From the cell containing the given text, extract its center point as [x, y] coordinate. 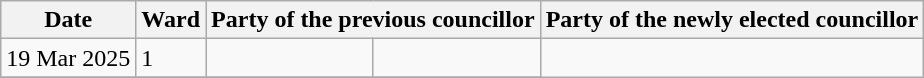
Party of the previous councillor [374, 20]
Ward [171, 20]
19 Mar 2025 [68, 58]
1 [171, 58]
Party of the newly elected councillor [732, 20]
Date [68, 20]
